Search for the cell housing the specified text and yield its [x, y] center coordinate. 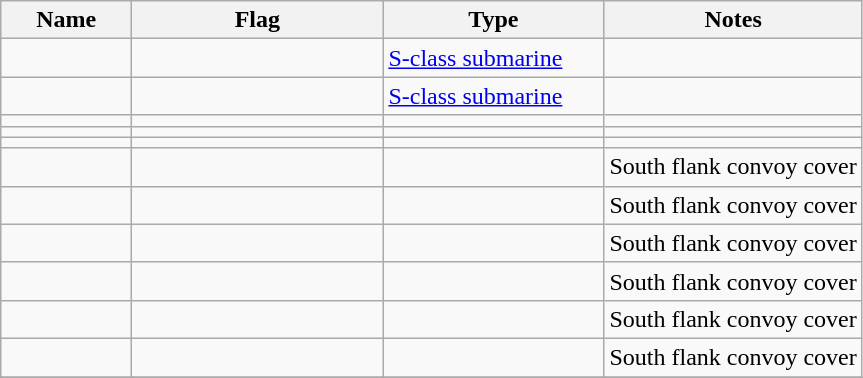
Notes [733, 20]
Flag [258, 20]
Name [66, 20]
Type [494, 20]
